Find where the given text appears and provide that cell's center as (X, Y) coordinate. 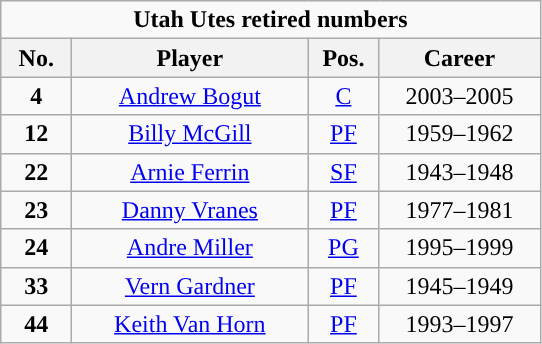
22 (36, 172)
1959–1962 (460, 134)
Vern Gardner (190, 286)
Andre Miller (190, 248)
Career (460, 58)
2003–2005 (460, 96)
1945–1949 (460, 286)
Utah Utes retired numbers (270, 20)
PG (344, 248)
SF (344, 172)
1977–1981 (460, 210)
4 (36, 96)
Billy McGill (190, 134)
C (344, 96)
1995–1999 (460, 248)
Danny Vranes (190, 210)
1943–1948 (460, 172)
Keith Van Horn (190, 324)
Andrew Bogut (190, 96)
12 (36, 134)
Arnie Ferrin (190, 172)
44 (36, 324)
1993–1997 (460, 324)
23 (36, 210)
Pos. (344, 58)
33 (36, 286)
Player (190, 58)
24 (36, 248)
No. (36, 58)
